From the cell containing the given text, extract its center point as [x, y] coordinate. 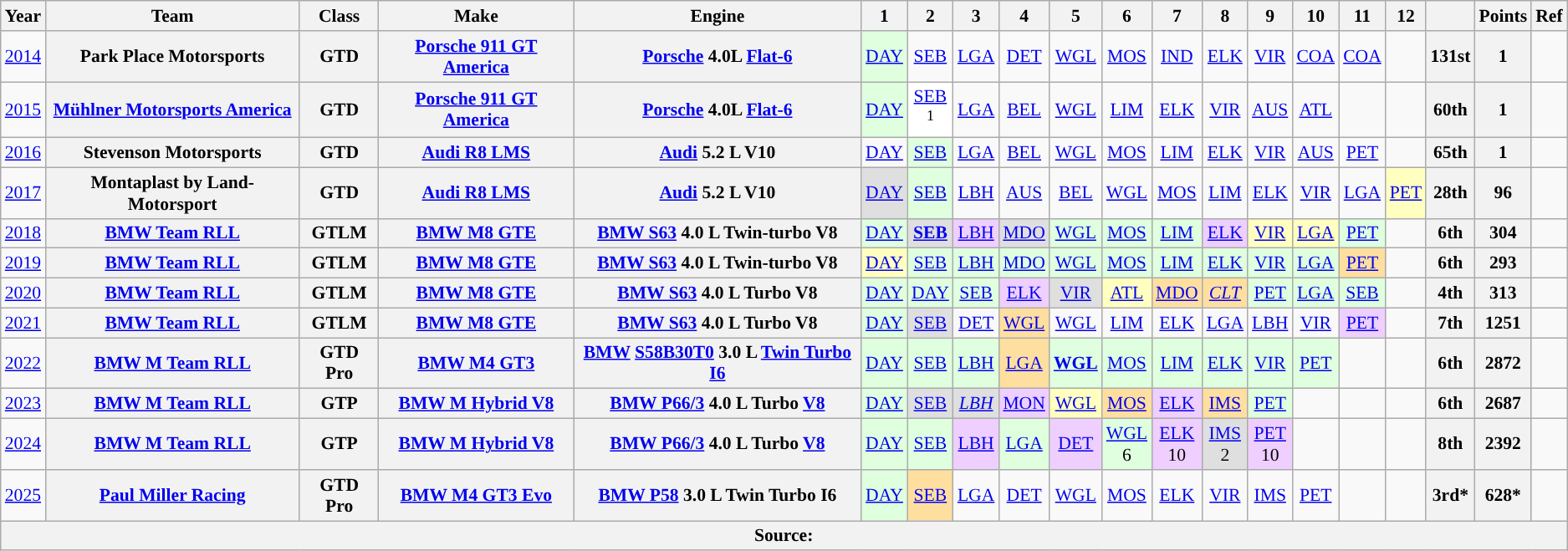
BMW M4 GT3 [477, 363]
2025 [23, 495]
IND [1177, 57]
2687 [1503, 404]
11 [1362, 16]
131st [1450, 57]
1251 [1503, 323]
2019 [23, 263]
IMS2 [1225, 445]
8th [1450, 445]
Source: [784, 536]
4 [1024, 16]
65th [1450, 153]
2023 [23, 404]
Class [340, 16]
Ref [1549, 16]
Points [1503, 16]
Make [477, 16]
7 [1177, 16]
Engine [718, 16]
7th [1450, 323]
2022 [23, 363]
96 [1503, 192]
BMW P58 3.0 L Twin Turbo I6 [718, 495]
Montaplast by Land-Motorsport [172, 192]
2020 [23, 293]
2 [930, 16]
12 [1407, 16]
2392 [1503, 445]
60th [1450, 110]
Mühlner Motorsports America [172, 110]
Team [172, 16]
293 [1503, 263]
5 [1075, 16]
Stevenson Motorsports [172, 153]
ELK10 [1177, 445]
Year [23, 16]
MON [1024, 404]
9 [1269, 16]
3 [976, 16]
304 [1503, 233]
2014 [23, 57]
Park Place Motorsports [172, 57]
6 [1127, 16]
8 [1225, 16]
3rd* [1450, 495]
2015 [23, 110]
PET10 [1269, 445]
4th [1450, 293]
28th [1450, 192]
Paul Miller Racing [172, 495]
628* [1503, 495]
2017 [23, 192]
BMW S58B30T0 3.0 L Twin Turbo I6 [718, 363]
2018 [23, 233]
WGL6 [1127, 445]
BMW M4 GT3 Evo [477, 495]
313 [1503, 293]
CLT [1225, 293]
10 [1315, 16]
2872 [1503, 363]
SEB1 [930, 110]
2021 [23, 323]
2016 [23, 153]
2024 [23, 445]
